Output the (x, y) coordinate of the center of the cell containing the given text.  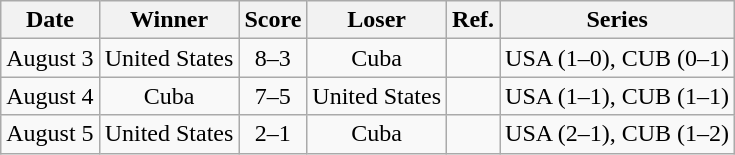
Winner (169, 20)
Loser (377, 20)
August 3 (50, 58)
USA (2–1), CUB (1–2) (618, 134)
2–1 (273, 134)
Date (50, 20)
August 5 (50, 134)
Ref. (474, 20)
Series (618, 20)
USA (1–0), CUB (0–1) (618, 58)
7–5 (273, 96)
USA (1–1), CUB (1–1) (618, 96)
8–3 (273, 58)
August 4 (50, 96)
Score (273, 20)
